For the text-containing cell, return its midpoint in [X, Y] coordinate format. 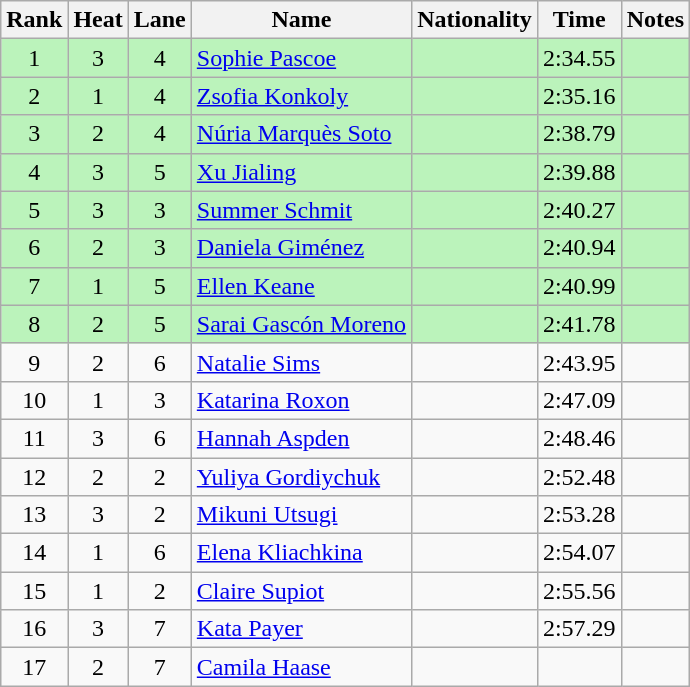
2:57.29 [579, 629]
2:52.48 [579, 477]
2:40.27 [579, 210]
2:39.88 [579, 172]
Núria Marquès Soto [301, 134]
Yuliya Gordiychuk [301, 477]
2:55.56 [579, 591]
13 [34, 515]
Katarina Roxon [301, 400]
15 [34, 591]
2:40.94 [579, 248]
9 [34, 362]
Ellen Keane [301, 286]
2:47.09 [579, 400]
2:53.28 [579, 515]
Lane [160, 20]
2:38.79 [579, 134]
Name [301, 20]
2:43.95 [579, 362]
16 [34, 629]
Sophie Pascoe [301, 58]
Zsofia Konkoly [301, 96]
Claire Supiot [301, 591]
8 [34, 324]
2:34.55 [579, 58]
Mikuni Utsugi [301, 515]
2:41.78 [579, 324]
Hannah Aspden [301, 438]
Heat [98, 20]
Summer Schmit [301, 210]
Rank [34, 20]
Time [579, 20]
17 [34, 667]
Elena Kliachkina [301, 553]
2:48.46 [579, 438]
Xu Jialing [301, 172]
Daniela Giménez [301, 248]
Natalie Sims [301, 362]
Notes [655, 20]
Camila Haase [301, 667]
10 [34, 400]
Kata Payer [301, 629]
2:40.99 [579, 286]
11 [34, 438]
14 [34, 553]
12 [34, 477]
Nationality [475, 20]
2:54.07 [579, 553]
Sarai Gascón Moreno [301, 324]
2:35.16 [579, 96]
